For the text-containing cell, return its midpoint in (X, Y) coordinate format. 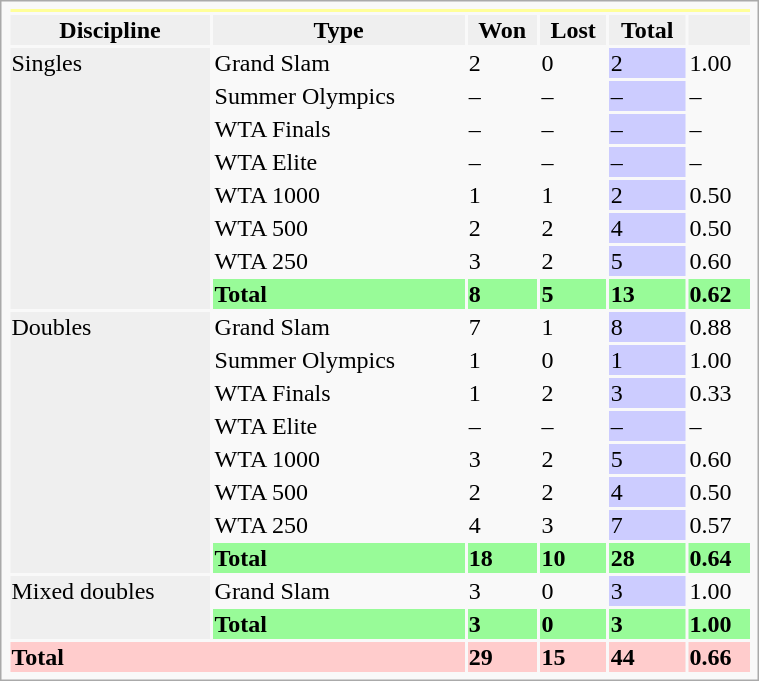
44 (647, 657)
Discipline (110, 30)
18 (502, 558)
0.66 (719, 657)
Doubles (110, 442)
10 (573, 558)
0.64 (719, 558)
0.88 (719, 327)
Type (338, 30)
29 (502, 657)
0.57 (719, 525)
Mixed doubles (110, 608)
28 (647, 558)
Lost (573, 30)
15 (573, 657)
Won (502, 30)
0.62 (719, 294)
13 (647, 294)
0.33 (719, 393)
Singles (110, 178)
